Pinpoint the cell where the given text exists, returning its (x, y) midpoint coordinate. 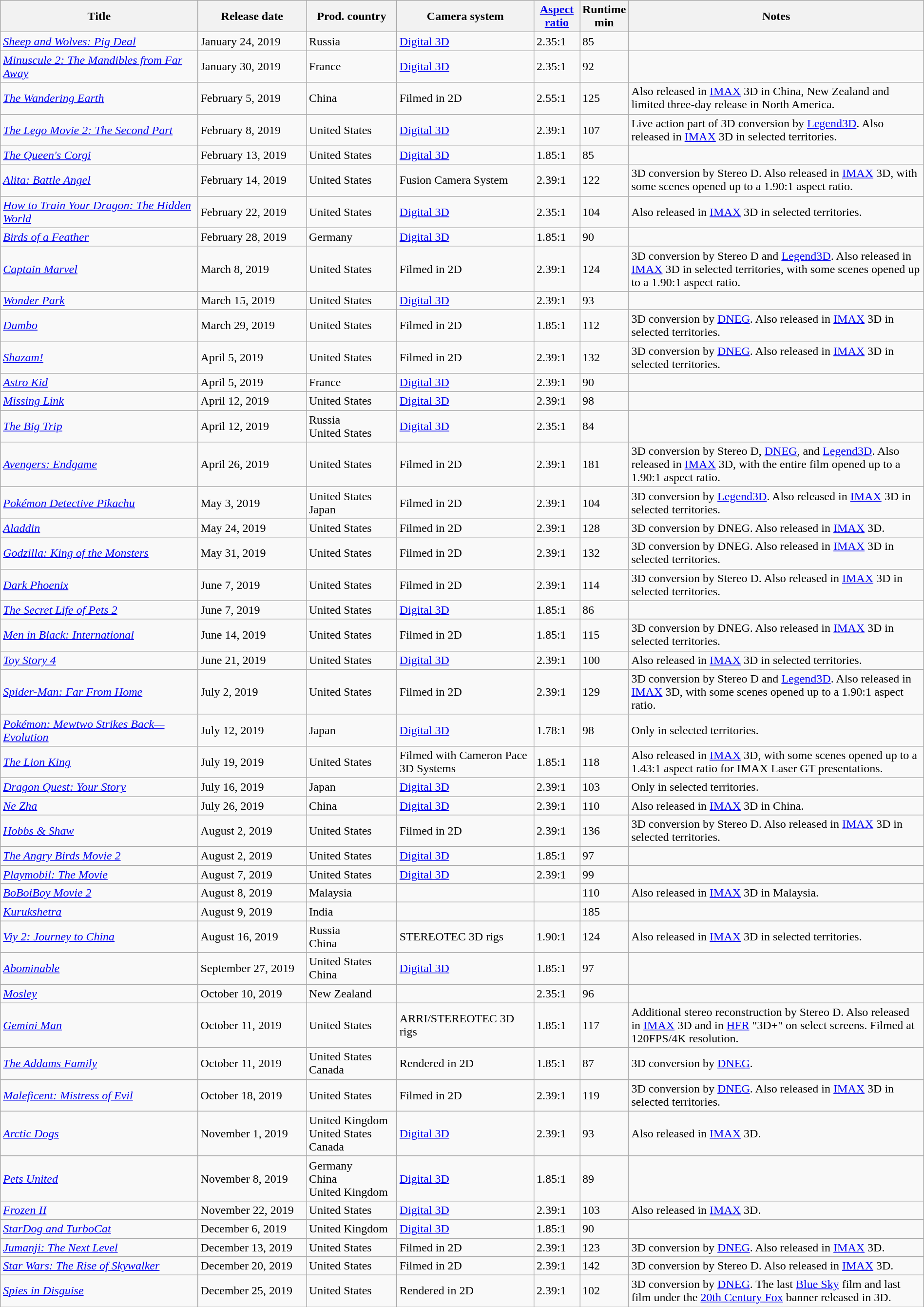
Abominable (99, 968)
100 (604, 660)
United StatesJapan (351, 503)
November 1, 2019 (252, 1133)
September 27, 2019 (252, 968)
India (351, 912)
Missing Link (99, 401)
Dragon Quest: Your Story (99, 787)
RussiaChina (351, 937)
July 19, 2019 (252, 761)
Alita: Battle Angel (99, 180)
Aspect ratio (557, 17)
January 30, 2019 (252, 66)
May 31, 2019 (252, 553)
The Angry Birds Movie 2 (99, 856)
Hobbs & Shaw (99, 831)
Arctic Dogs (99, 1133)
Filmed with Cameron Pace 3D Systems (465, 761)
Pokémon: Mewtwo Strikes Back—Evolution (99, 730)
ARRI/STEREOTEC 3D rigs (465, 1025)
United KingdomUnited States Canada (351, 1133)
Wonder Park (99, 300)
Germany (351, 237)
122 (604, 180)
Astro Kid (99, 383)
87 (604, 1064)
Dumbo (99, 326)
136 (604, 831)
April 26, 2019 (252, 465)
StarDog and TurboCat (99, 1229)
118 (604, 761)
The Secret Life of Pets 2 (99, 610)
Also released in IMAX 3D in China. (776, 806)
August 7, 2019 (252, 875)
Jumanji: The Next Level (99, 1248)
Title (99, 17)
3D conversion by DNEG. The last Blue Sky film and last film under the 20th Century Fox banner released in 3D. (776, 1291)
The Addams Family (99, 1064)
3D conversion by DNEG. (776, 1064)
86 (604, 610)
Malaysia (351, 893)
Live action part of 3D conversion by Legend3D. Also released in IMAX 3D in selected territories. (776, 130)
October 18, 2019 (252, 1095)
BoBoiBoy Movie 2 (99, 893)
Pets United (99, 1178)
February 22, 2019 (252, 212)
114 (604, 585)
The Big Trip (99, 426)
125 (604, 98)
Spider-Man: Far From Home (99, 692)
Kurukshetra (99, 912)
November 8, 2019 (252, 1178)
89 (604, 1178)
United Kingdom (351, 1229)
Also released in IMAX 3D, with some scenes opened up to a 1.43:1 aspect ratio for IMAX Laser GT presentations. (776, 761)
January 24, 2019 (252, 41)
December 25, 2019 (252, 1291)
The Lion King (99, 761)
Gemini Man (99, 1025)
Godzilla: King of the Monsters (99, 553)
October 10, 2019 (252, 994)
Maleficent: Mistress of Evil (99, 1095)
Notes (776, 17)
128 (604, 528)
July 26, 2019 (252, 806)
July 2, 2019 (252, 692)
Minuscule 2: The Mandibles from Far Away (99, 66)
Release date (252, 17)
185 (604, 912)
Birds of a Feather (99, 237)
181 (604, 465)
February 13, 2019 (252, 155)
United StatesCanada (351, 1064)
119 (604, 1095)
February 28, 2019 (252, 237)
3D conversion by Stereo D. Also released in IMAX 3D. (776, 1266)
March 15, 2019 (252, 300)
Spies in Disguise (99, 1291)
July 12, 2019 (252, 730)
3D conversion by Stereo D. Also released in IMAX 3D, with some scenes opened up to a 1.90:1 aspect ratio. (776, 180)
December 6, 2019 (252, 1229)
United StatesChina (351, 968)
How to Train Your Dragon: The Hidden World (99, 212)
December 20, 2019 (252, 1266)
Toy Story 4 (99, 660)
123 (604, 1248)
107 (604, 130)
112 (604, 326)
Dark Phoenix (99, 585)
84 (604, 426)
Runtime min (604, 17)
March 8, 2019 (252, 269)
129 (604, 692)
Russia (351, 41)
August 16, 2019 (252, 937)
The Queen's Corgi (99, 155)
Aladdin (99, 528)
Pokémon Detective Pikachu (99, 503)
August 8, 2019 (252, 893)
July 16, 2019 (252, 787)
3D conversion by Stereo D and Legend3D. Also released in IMAX 3D, with some scenes opened up to a 1.90:1 aspect ratio. (776, 692)
115 (604, 635)
Avengers: Endgame (99, 465)
May 3, 2019 (252, 503)
Fusion Camera System (465, 180)
Men in Black: International (99, 635)
February 14, 2019 (252, 180)
92 (604, 66)
Shazam! (99, 357)
August 9, 2019 (252, 912)
3D conversion by Legend3D. Also released in IMAX 3D in selected territories. (776, 503)
RussiaUnited States (351, 426)
Camera system (465, 17)
96 (604, 994)
Also released in IMAX 3D in Malaysia. (776, 893)
1.78:1 (557, 730)
Captain Marvel (99, 269)
Mosley (99, 994)
142 (604, 1266)
The Lego Movie 2: The Second Part (99, 130)
117 (604, 1025)
Viy 2: Journey to China (99, 937)
February 8, 2019 (252, 130)
102 (604, 1291)
3D conversion by Stereo D and Legend3D. Also released in IMAX 3D in selected territories, with some scenes opened up to a 1.90:1 aspect ratio. (776, 269)
February 5, 2019 (252, 98)
1.90:1 (557, 937)
March 29, 2019 (252, 326)
99 (604, 875)
Additional stereo reconstruction by Stereo D. Also released in IMAX 3D and in HFR "3D+" on select screens. Filmed at 120FPS/4K resolution. (776, 1025)
June 14, 2019 (252, 635)
May 24, 2019 (252, 528)
Playmobil: The Movie (99, 875)
Also released in IMAX 3D in China, New Zealand and limited three-day release in North America. (776, 98)
STEREOTEC 3D rigs (465, 937)
June 21, 2019 (252, 660)
Frozen II (99, 1210)
Star Wars: The Rise of Skywalker (99, 1266)
3D conversion by Stereo D, DNEG, and Legend3D. Also released in IMAX 3D, with the entire film opened up to a 1.90:1 aspect ratio. (776, 465)
November 22, 2019 (252, 1210)
The Wandering Earth (99, 98)
Prod. country (351, 17)
December 13, 2019 (252, 1248)
2.55:1 (557, 98)
Sheep and Wolves: Pig Deal (99, 41)
New Zealand (351, 994)
Ne Zha (99, 806)
GermanyChina United Kingdom (351, 1178)
